From the cell containing the given text, extract its center point as [X, Y] coordinate. 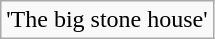
'The big stone house' [107, 20]
